Find where the given text appears and provide that cell's center as [X, Y] coordinate. 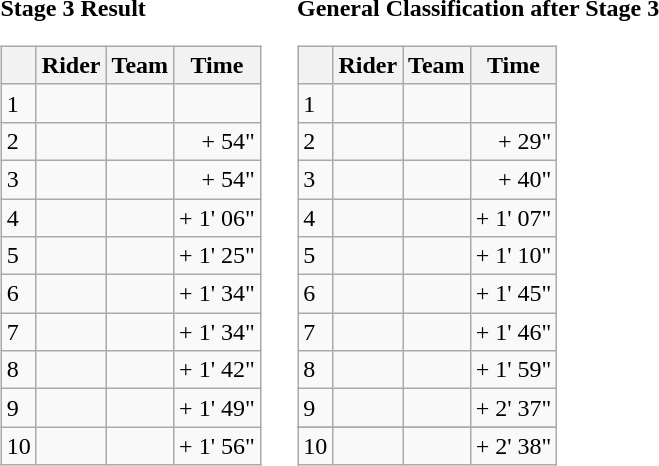
+ 1' 59" [514, 370]
+ 1' 49" [218, 408]
+ 1' 25" [218, 256]
+ 1' 42" [218, 370]
+ 40" [514, 179]
+ 29" [514, 141]
+ 1' 07" [514, 217]
+ 1' 46" [514, 332]
+ 2' 37" [514, 408]
+ 1' 45" [514, 294]
+ 2' 38" [514, 446]
+ 1' 06" [218, 217]
+ 1' 10" [514, 256]
+ 1' 56" [218, 446]
